Output the (X, Y) coordinate of the center of the cell containing the given text.  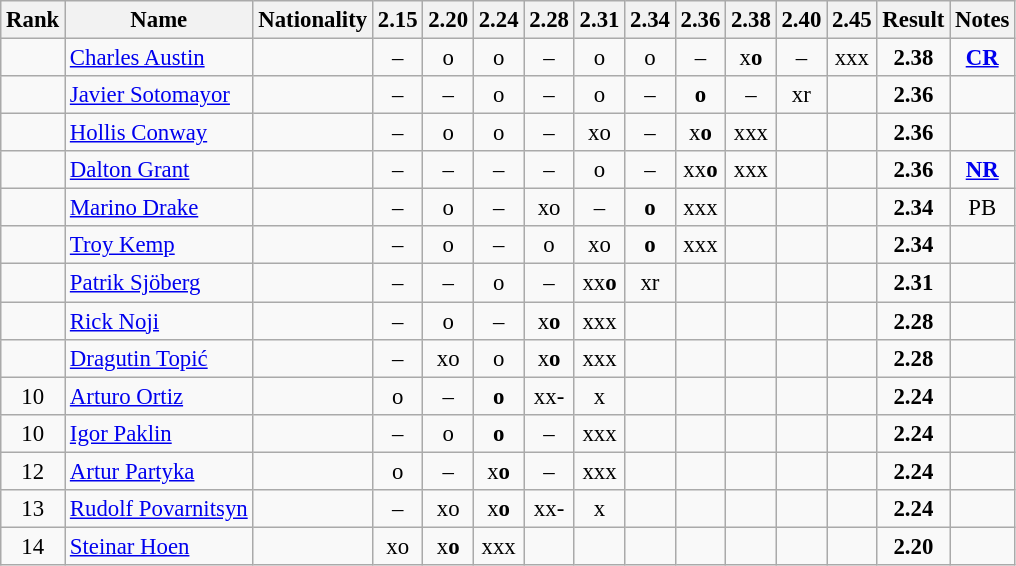
2.15 (397, 20)
12 (33, 471)
Rudolf Povarnitsyn (159, 509)
NR (982, 170)
Troy Kemp (159, 245)
Hollis Conway (159, 133)
Javier Sotomayor (159, 95)
Rank (33, 20)
Charles Austin (159, 58)
Patrik Sjöberg (159, 283)
Marino Drake (159, 208)
CR (982, 58)
13 (33, 509)
Dragutin Topić (159, 358)
Nationality (312, 20)
2.45 (852, 20)
Notes (982, 20)
Name (159, 20)
PB (982, 208)
Arturo Ortiz (159, 396)
Artur Partyka (159, 471)
2.40 (801, 20)
Steinar Hoen (159, 546)
Igor Paklin (159, 433)
Result (914, 20)
Rick Noji (159, 321)
14 (33, 546)
Dalton Grant (159, 170)
